Return the (X, Y) coordinate for the center point of the cell that contains the specified text.  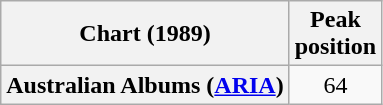
64 (335, 85)
Peakposition (335, 34)
Australian Albums (ARIA) (145, 85)
Chart (1989) (145, 34)
